Return the (X, Y) coordinate for the center point of the cell that contains the specified text.  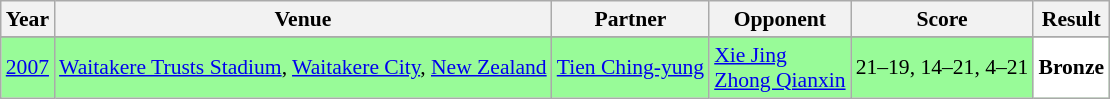
Venue (303, 19)
Result (1071, 19)
2007 (28, 68)
21–19, 14–21, 4–21 (942, 68)
Bronze (1071, 68)
Year (28, 19)
Waitakere Trusts Stadium, Waitakere City, New Zealand (303, 68)
Partner (630, 19)
Score (942, 19)
Opponent (780, 19)
Xie Jing Zhong Qianxin (780, 68)
Tien Ching-yung (630, 68)
